Detect which cell encompasses the target text, then output its (X, Y) center coordinate. 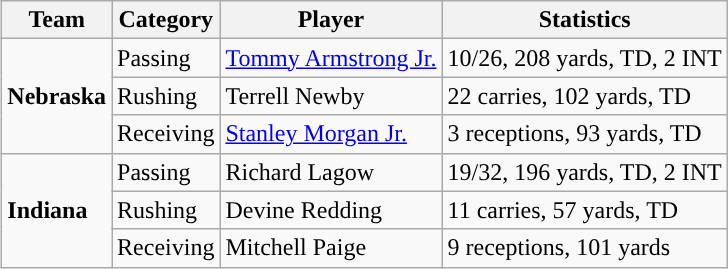
10/26, 208 yards, TD, 2 INT (584, 58)
19/32, 196 yards, TD, 2 INT (584, 172)
Devine Redding (331, 210)
Indiana (57, 210)
Terrell Newby (331, 96)
Mitchell Paige (331, 248)
3 receptions, 93 yards, TD (584, 134)
Team (57, 20)
Richard Lagow (331, 172)
9 receptions, 101 yards (584, 248)
Tommy Armstrong Jr. (331, 58)
22 carries, 102 yards, TD (584, 96)
Nebraska (57, 96)
Player (331, 20)
11 carries, 57 yards, TD (584, 210)
Stanley Morgan Jr. (331, 134)
Statistics (584, 20)
Category (166, 20)
